From the cell containing the given text, extract its center point as [X, Y] coordinate. 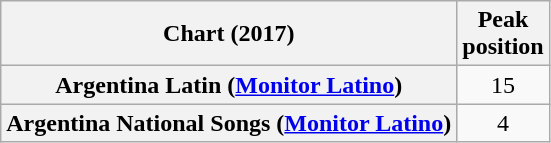
Argentina National Songs (Monitor Latino) [229, 123]
15 [503, 85]
Chart (2017) [229, 34]
4 [503, 123]
Argentina Latin (Monitor Latino) [229, 85]
Peak position [503, 34]
